Provide the [x, y] coordinate of the cell's center where the given text is located.  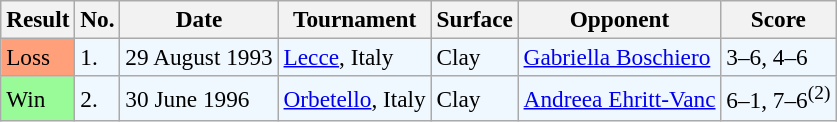
Lecce, Italy [354, 57]
Surface [474, 19]
29 August 1993 [199, 57]
2. [98, 98]
3–6, 4–6 [778, 57]
30 June 1996 [199, 98]
Gabriella Boschiero [620, 57]
1. [98, 57]
Score [778, 19]
6–1, 7–6(2) [778, 98]
Opponent [620, 19]
Win [38, 98]
No. [98, 19]
Orbetello, Italy [354, 98]
Andreea Ehritt-Vanc [620, 98]
Loss [38, 57]
Tournament [354, 19]
Date [199, 19]
Result [38, 19]
